Find where the given text appears and provide that cell's center as [X, Y] coordinate. 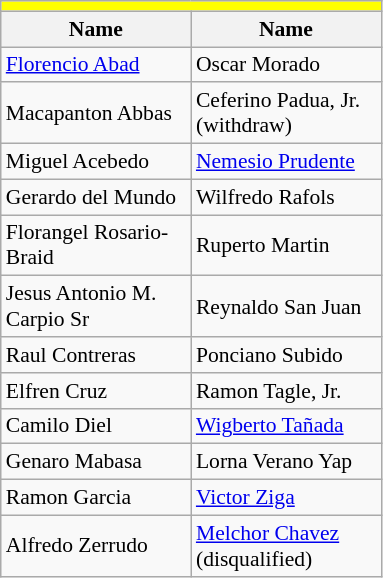
Elfren Cruz [96, 391]
Ruperto Martin [286, 246]
Gerardo del Mundo [96, 197]
Ramon Garcia [96, 498]
Lorna Verano Yap [286, 462]
Florangel Rosario-Braid [96, 246]
Miguel Acebedo [96, 162]
Raul Contreras [96, 355]
Nemesio Prudente [286, 162]
Reynaldo San Juan [286, 306]
Wigberto Tañada [286, 426]
Ramon Tagle, Jr. [286, 391]
Genaro Mabasa [96, 462]
Macapanton Abbas [96, 114]
Alfredo Zerrudo [96, 546]
Jesus Antonio M. Carpio Sr [96, 306]
Ponciano Subido [286, 355]
Melchor Chavez (disqualified) [286, 546]
Ceferino Padua, Jr. (withdraw) [286, 114]
Florencio Abad [96, 65]
Wilfredo Rafols [286, 197]
Camilo Diel [96, 426]
Victor Ziga [286, 498]
Oscar Morado [286, 65]
